For the text-containing cell, return its midpoint in [x, y] coordinate format. 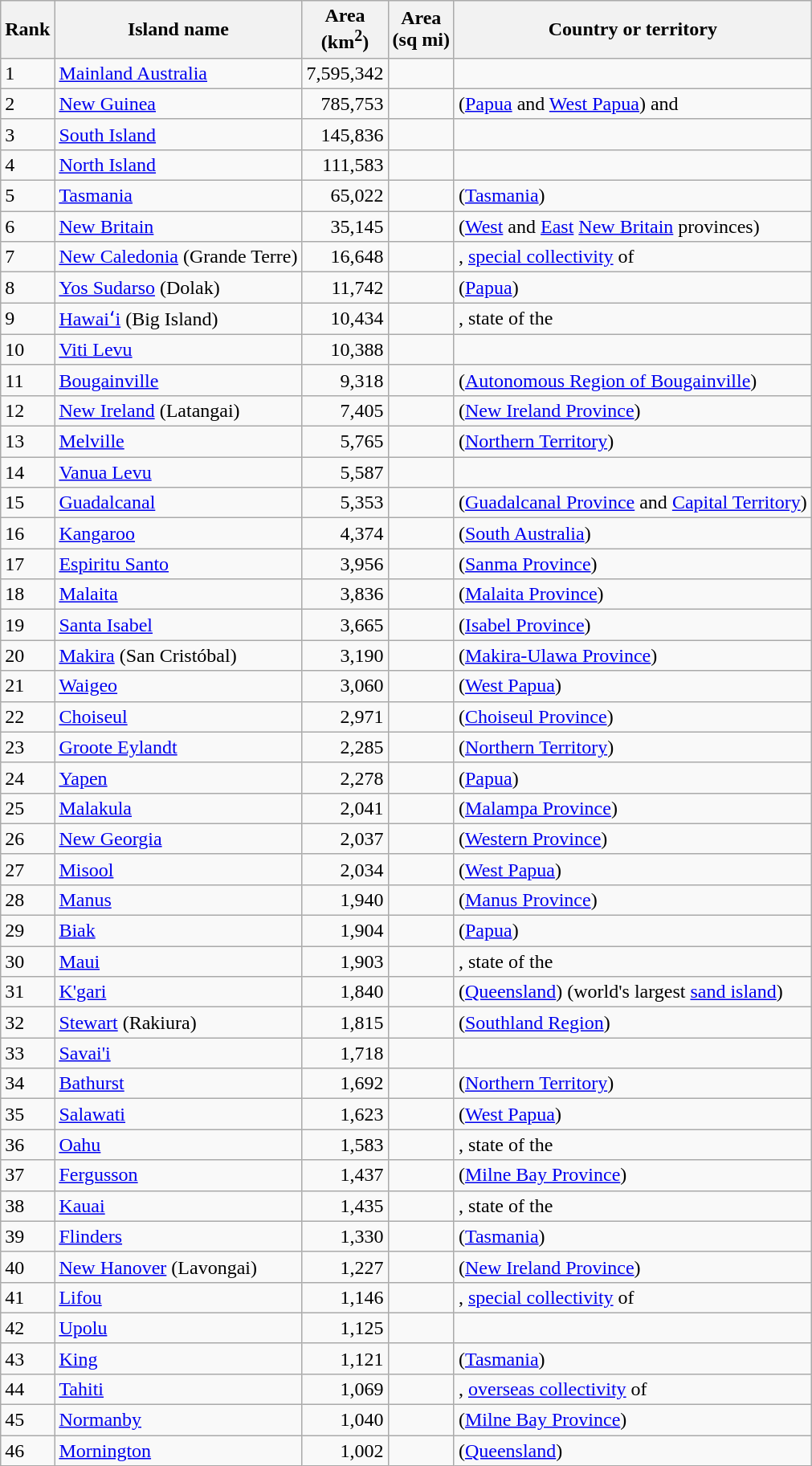
17 [27, 564]
1,146 [345, 1297]
Bathurst [178, 1084]
42 [27, 1328]
34 [27, 1084]
33 [27, 1053]
1,069 [345, 1389]
1,840 [345, 992]
1,904 [345, 931]
8 [27, 288]
(Malaita Province) [633, 594]
16,648 [345, 257]
1,623 [345, 1114]
43 [27, 1358]
10,434 [345, 319]
Manus [178, 900]
1,692 [345, 1084]
Yos Sudarso (Dolak) [178, 288]
Mainland Australia [178, 73]
(Western Province) [633, 839]
24 [27, 778]
3,956 [345, 564]
40 [27, 1267]
Area(km2) [345, 30]
1,125 [345, 1328]
, overseas collectivity of [633, 1389]
(Southland Region) [633, 1023]
(Choiseul Province) [633, 717]
2,034 [345, 869]
(Malampa Province) [633, 808]
37 [27, 1175]
22 [27, 717]
18 [27, 594]
King [178, 1358]
Lifou [178, 1297]
5,587 [345, 472]
Island name [178, 30]
North Island [178, 165]
Bougainville [178, 380]
1,435 [345, 1206]
Malaita [178, 594]
45 [27, 1420]
44 [27, 1389]
(West and East New Britain provinces) [633, 227]
1,040 [345, 1420]
Tasmania [178, 196]
15 [27, 503]
2 [27, 104]
3,836 [345, 594]
9,318 [345, 380]
1,002 [345, 1451]
35,145 [345, 227]
1,437 [345, 1175]
9 [27, 319]
38 [27, 1206]
36 [27, 1145]
1,330 [345, 1236]
Malakula [178, 808]
Misool [178, 869]
32 [27, 1023]
New Britain [178, 227]
1,815 [345, 1023]
7,595,342 [345, 73]
4 [27, 165]
13 [27, 442]
1,121 [345, 1358]
Melville [178, 442]
Salawati [178, 1114]
(Queensland) [633, 1451]
785,753 [345, 104]
Yapen [178, 778]
10,388 [345, 349]
(Sanma Province) [633, 564]
46 [27, 1451]
Maui [178, 962]
Guadalcanal [178, 503]
5 [27, 196]
2,285 [345, 747]
(Autonomous Region of Bougainville) [633, 380]
Area(sq mi) [421, 30]
27 [27, 869]
Flinders [178, 1236]
(Manus Province) [633, 900]
Waigeo [178, 686]
(Makira-Ulawa Province) [633, 655]
5,353 [345, 503]
2,037 [345, 839]
10 [27, 349]
Santa Isabel [178, 625]
28 [27, 900]
New Hanover (Lavongai) [178, 1267]
New Caledonia (Grande Terre) [178, 257]
K'gari [178, 992]
1,903 [345, 962]
1,227 [345, 1267]
1 [27, 73]
Viti Levu [178, 349]
29 [27, 931]
3,060 [345, 686]
145,836 [345, 134]
3,190 [345, 655]
7 [27, 257]
1,583 [345, 1145]
Groote Eylandt [178, 747]
(Isabel Province) [633, 625]
35 [27, 1114]
(Queensland) (world's largest sand island) [633, 992]
(South Australia) [633, 533]
26 [27, 839]
31 [27, 992]
2,971 [345, 717]
South Island [178, 134]
New Georgia [178, 839]
(Papua and West Papua) and [633, 104]
Mornington [178, 1451]
65,022 [345, 196]
41 [27, 1297]
2,041 [345, 808]
Normanby [178, 1420]
(Guadalcanal Province and Capital Territory) [633, 503]
Hawaiʻi (Big Island) [178, 319]
3 [27, 134]
11 [27, 380]
25 [27, 808]
Choiseul [178, 717]
111,583 [345, 165]
New Ireland (Latangai) [178, 410]
39 [27, 1236]
Biak [178, 931]
14 [27, 472]
2,278 [345, 778]
Oahu [178, 1145]
7,405 [345, 410]
3,665 [345, 625]
Kangaroo [178, 533]
Espiritu Santo [178, 564]
Country or territory [633, 30]
16 [27, 533]
30 [27, 962]
23 [27, 747]
Stewart (Rakiura) [178, 1023]
Fergusson [178, 1175]
20 [27, 655]
Upolu [178, 1328]
New Guinea [178, 104]
6 [27, 227]
1,940 [345, 900]
11,742 [345, 288]
Makira (San Cristóbal) [178, 655]
Tahiti [178, 1389]
21 [27, 686]
Rank [27, 30]
Vanua Levu [178, 472]
1,718 [345, 1053]
Savai'i [178, 1053]
Kauai [178, 1206]
4,374 [345, 533]
5,765 [345, 442]
12 [27, 410]
19 [27, 625]
